Extract the [x, y] coordinate from the center of the cell holding the provided text.  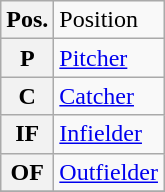
Pos. [28, 20]
Catcher [109, 96]
P [28, 58]
Position [109, 20]
C [28, 96]
Outfielder [109, 172]
IF [28, 134]
Infielder [109, 134]
Pitcher [109, 58]
OF [28, 172]
